Determine the (x, y) coordinate at the center of the cell enclosing the given text.  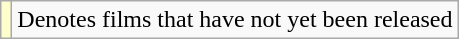
Denotes films that have not yet been released (235, 20)
